Pinpoint the cell where the given text exists, returning its (X, Y) midpoint coordinate. 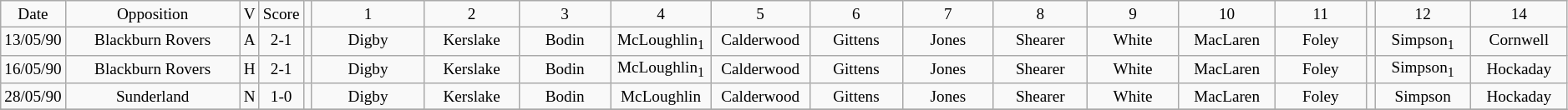
1 (368, 14)
Opposition (152, 14)
N (249, 97)
14 (1519, 14)
28/05/90 (33, 97)
Sunderland (152, 97)
Score (281, 14)
6 (855, 14)
H (249, 69)
V (249, 14)
7 (947, 14)
5 (760, 14)
10 (1227, 14)
3 (565, 14)
8 (1040, 14)
1-0 (281, 97)
Date (33, 14)
Cornwell (1519, 41)
A (249, 41)
11 (1320, 14)
16/05/90 (33, 69)
McLoughlin (661, 97)
Simpson (1423, 97)
4 (661, 14)
9 (1133, 14)
2 (472, 14)
13/05/90 (33, 41)
12 (1423, 14)
